Pinpoint the cell where the given text exists, returning its (x, y) midpoint coordinate. 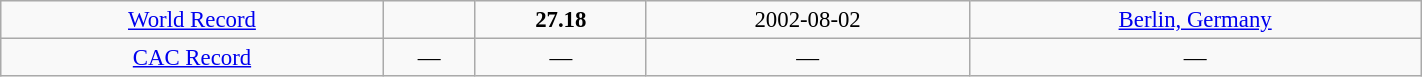
World Record (192, 20)
CAC Record (192, 58)
2002-08-02 (808, 20)
27.18 (560, 20)
Berlin, Germany (1195, 20)
